Extract the (x, y) coordinate from the center of the cell holding the provided text.  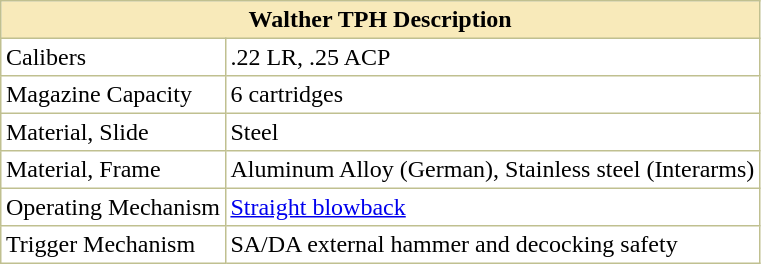
Walther TPH Description (380, 20)
Material, Frame (113, 170)
Calibers (113, 57)
Straight blowback (492, 207)
6 cartridges (492, 95)
Trigger Mechanism (113, 245)
Magazine Capacity (113, 95)
.22 LR, .25 ACP (492, 57)
Material, Slide (113, 132)
Aluminum Alloy (German), Stainless steel (Interarms) (492, 170)
Steel (492, 132)
SA/DA external hammer and decocking safety (492, 245)
Operating Mechanism (113, 207)
